Return [X, Y] of the center of cell containing provided text 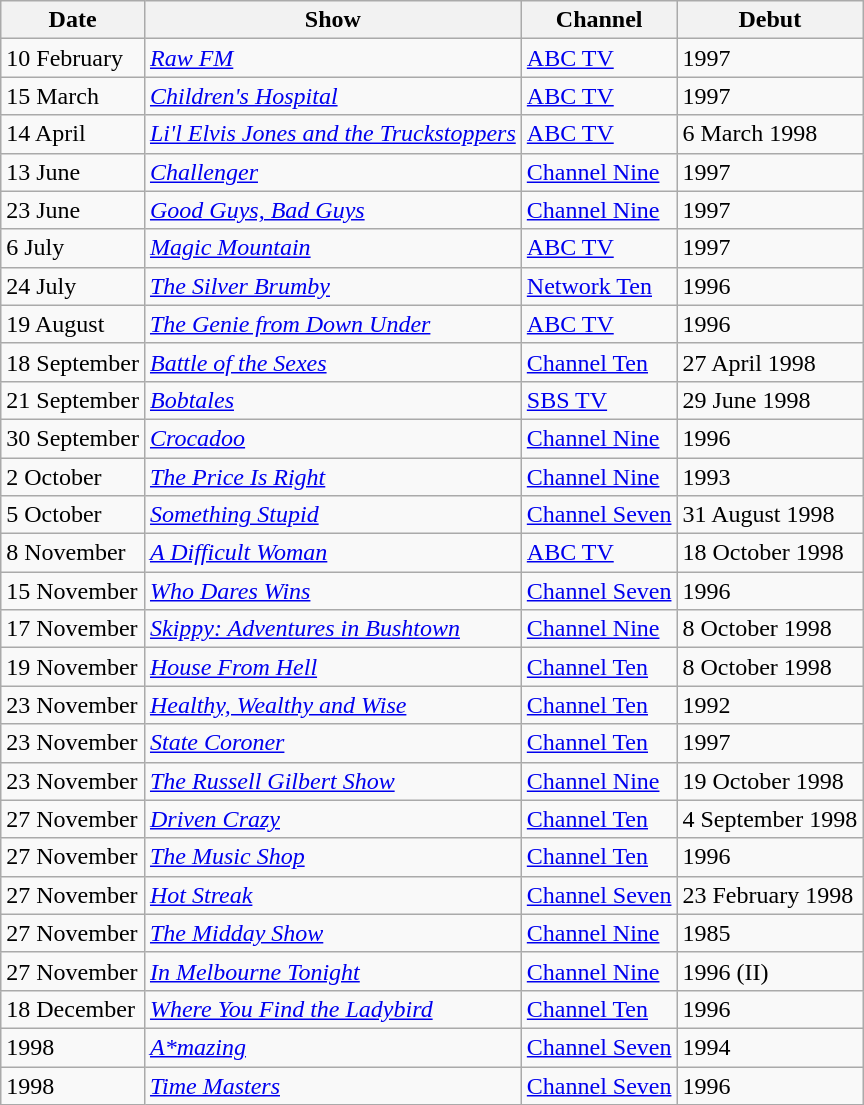
Time Masters [332, 1085]
18 October 1998 [770, 553]
Healthy, Wealthy and Wise [332, 705]
Driven Crazy [332, 819]
Children's Hospital [332, 96]
Network Ten [599, 286]
14 April [73, 134]
10 February [73, 58]
A Difficult Woman [332, 553]
Battle of the Sexes [332, 362]
Date [73, 20]
Something Stupid [332, 515]
4 September 1998 [770, 819]
6 July [73, 248]
1996 (II) [770, 971]
1992 [770, 705]
19 October 1998 [770, 781]
15 November [73, 591]
Crocadoo [332, 438]
The Music Shop [332, 857]
State Coroner [332, 743]
The Midday Show [332, 933]
The Genie from Down Under [332, 324]
23 February 1998 [770, 895]
Li'l Elvis Jones and the Truckstoppers [332, 134]
Hot Streak [332, 895]
23 June [73, 210]
A*mazing [332, 1047]
17 November [73, 629]
Where You Find the Ladybird [332, 1009]
House From Hell [332, 667]
18 December [73, 1009]
The Silver Brumby [332, 286]
18 September [73, 362]
27 April 1998 [770, 362]
8 November [73, 553]
29 June 1998 [770, 400]
Skippy: Adventures in Bushtown [332, 629]
Show [332, 20]
15 March [73, 96]
In Melbourne Tonight [332, 971]
19 August [73, 324]
19 November [73, 667]
Good Guys, Bad Guys [332, 210]
SBS TV [599, 400]
Magic Mountain [332, 248]
31 August 1998 [770, 515]
13 June [73, 172]
1985 [770, 933]
30 September [73, 438]
2 October [73, 477]
Raw FM [332, 58]
The Price Is Right [332, 477]
5 October [73, 515]
6 March 1998 [770, 134]
21 September [73, 400]
Challenger [332, 172]
The Russell Gilbert Show [332, 781]
1993 [770, 477]
Bobtales [332, 400]
Who Dares Wins [332, 591]
24 July [73, 286]
Channel [599, 20]
Debut [770, 20]
1994 [770, 1047]
